Scan for the cell matching the given text and deliver its [x, y] coordinate at center. 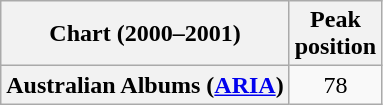
78 [335, 85]
Australian Albums (ARIA) [145, 85]
Chart (2000–2001) [145, 34]
Peakposition [335, 34]
